From the cell containing the given text, extract its center point as (X, Y) coordinate. 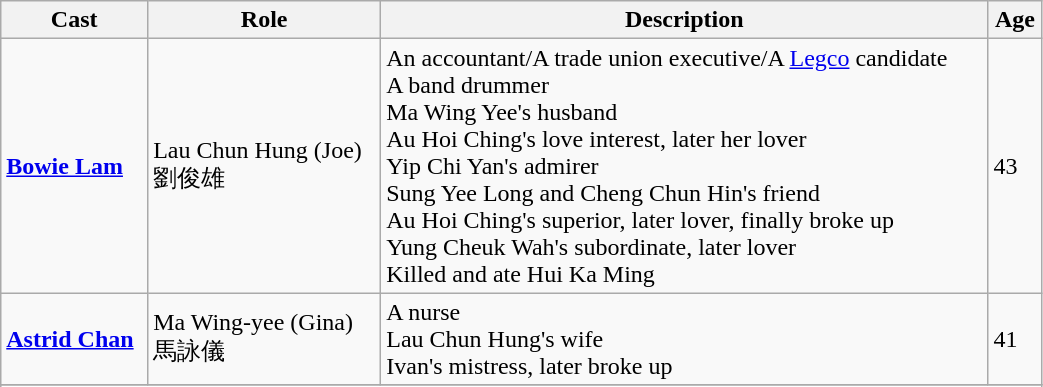
A nurseLau Chun Hung's wifeIvan's mistress, later broke up (684, 339)
41 (1015, 339)
Role (264, 20)
Astrid Chan (74, 339)
Lau Chun Hung (Joe)劉俊雄 (264, 166)
Ma Wing-yee (Gina)馬詠儀 (264, 339)
Cast (74, 20)
43 (1015, 166)
Description (684, 20)
Bowie Lam (74, 166)
Age (1015, 20)
